Extract the (X, Y) coordinate from the center of the cell holding the provided text.  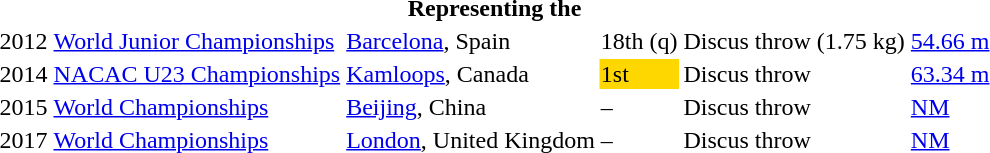
18th (q) (639, 41)
– (639, 107)
1st (639, 74)
Beijing, China (471, 107)
World Championships (197, 107)
NACAC U23 Championships (197, 74)
World Junior Championships (197, 41)
Discus throw (1.75 kg) (794, 41)
Barcelona, Spain (471, 41)
Kamloops, Canada (471, 74)
